Scan for the cell matching the given text and deliver its [x, y] coordinate at center. 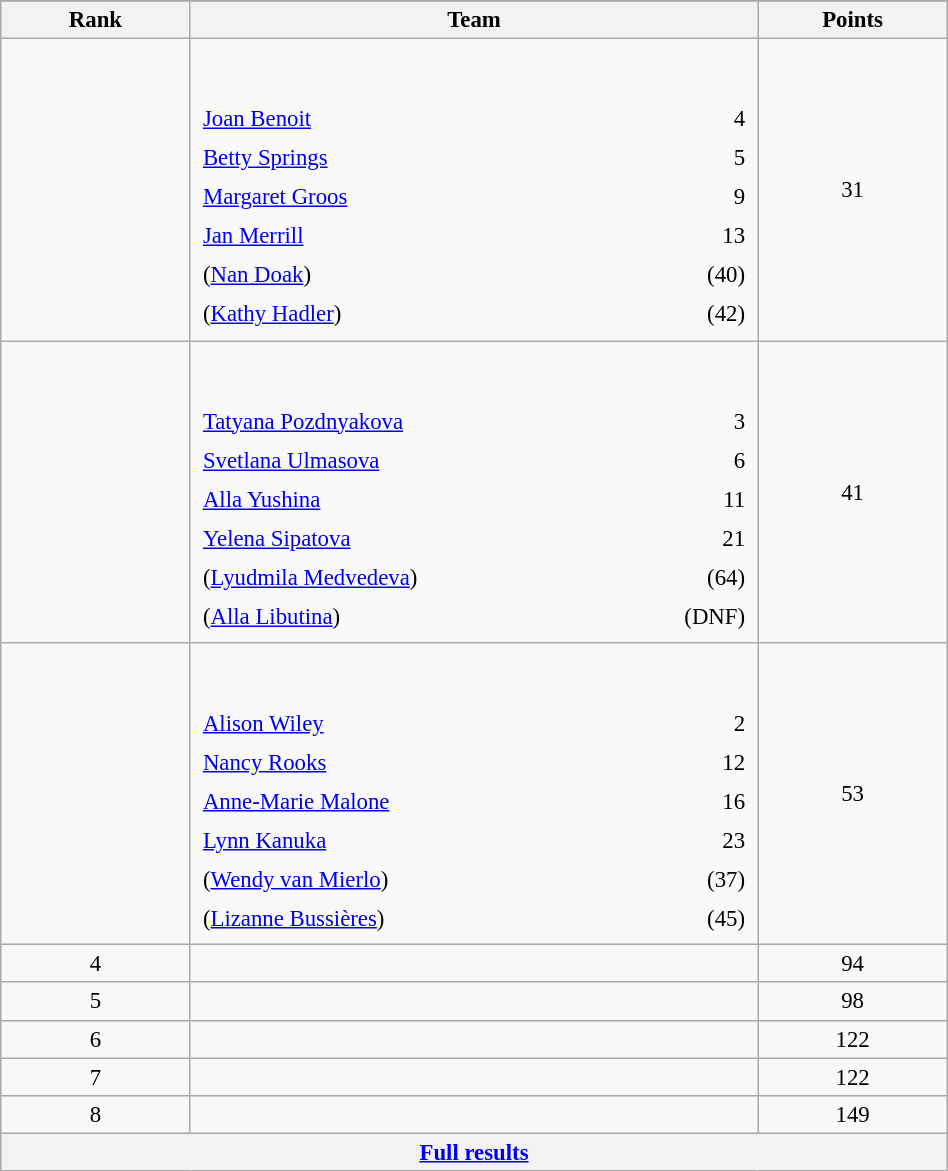
21 [684, 538]
23 [696, 840]
(Kathy Hadler) [408, 314]
Anne-Marie Malone [419, 801]
2 [696, 723]
Margaret Groos [408, 197]
(42) [686, 314]
41 [852, 492]
13 [686, 236]
149 [852, 1114]
Betty Springs [408, 158]
Svetlana Ulmasova [407, 460]
9 [686, 197]
Jan Merrill [408, 236]
Tatyana Pozdnyakova [407, 421]
(Lizanne Bussières) [419, 919]
Joan Benoit [408, 119]
Points [852, 20]
Yelena Sipatova [407, 538]
(45) [696, 919]
Nancy Rooks [419, 762]
7 [96, 1077]
Tatyana Pozdnyakova 3 Svetlana Ulmasova 6 Alla Yushina 11 Yelena Sipatova 21 (Lyudmila Medvedeva) (64) (Alla Libutina) (DNF) [474, 492]
Full results [474, 1152]
3 [684, 421]
Alison Wiley [419, 723]
Team [474, 20]
(Nan Doak) [408, 275]
Lynn Kanuka [419, 840]
Rank [96, 20]
(Alla Libutina) [407, 616]
(40) [686, 275]
98 [852, 1002]
Alla Yushina [407, 499]
(64) [684, 577]
53 [852, 794]
11 [684, 499]
(Lyudmila Medvedeva) [407, 577]
(37) [696, 880]
Alison Wiley 2 Nancy Rooks 12 Anne-Marie Malone 16 Lynn Kanuka 23 (Wendy van Mierlo) (37) (Lizanne Bussières) (45) [474, 794]
31 [852, 190]
(DNF) [684, 616]
94 [852, 964]
8 [96, 1114]
Joan Benoit 4 Betty Springs 5 Margaret Groos 9 Jan Merrill 13 (Nan Doak) (40) (Kathy Hadler) (42) [474, 190]
16 [696, 801]
(Wendy van Mierlo) [419, 880]
12 [696, 762]
